Search for the cell housing the specified text and yield its [X, Y] center coordinate. 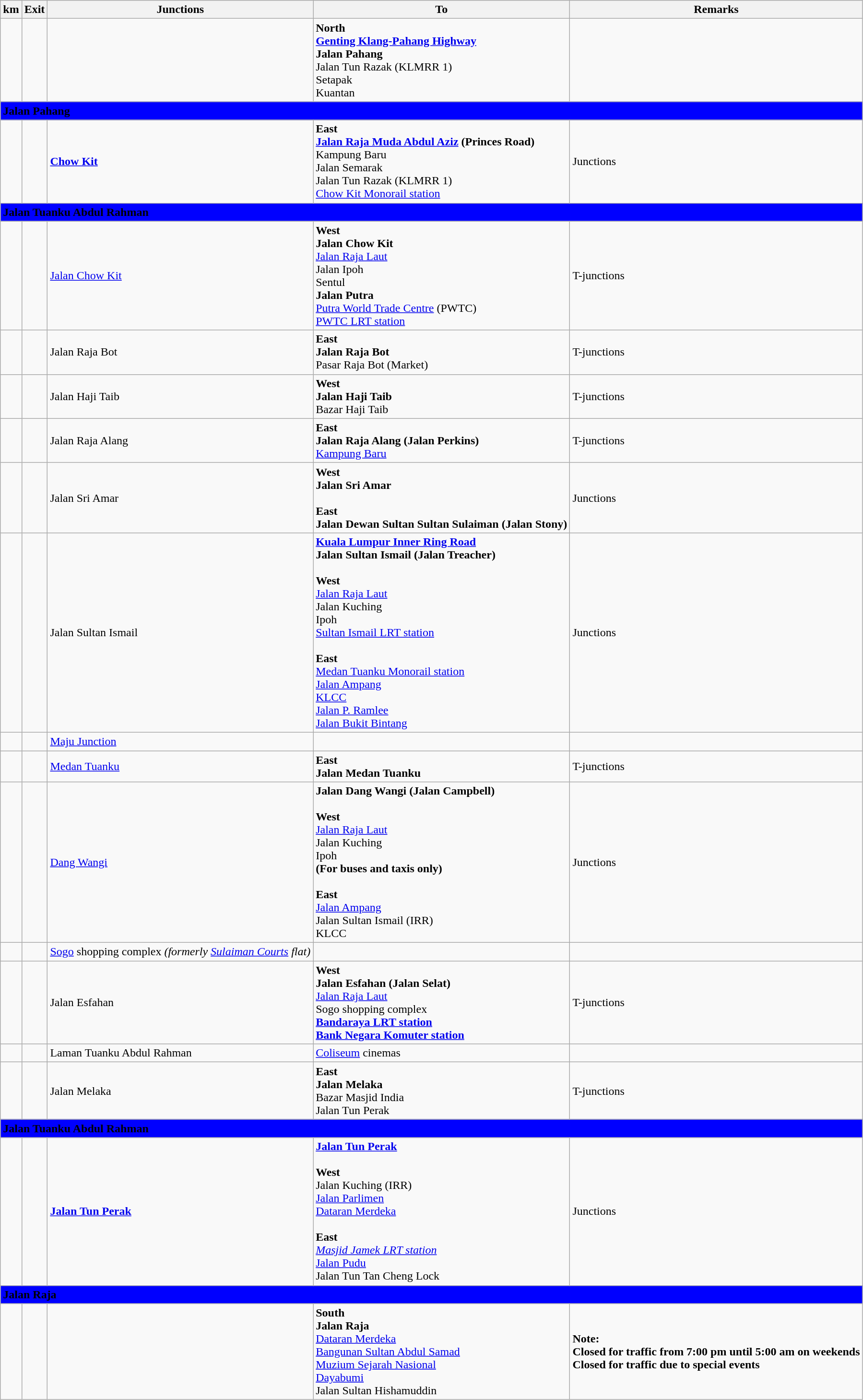
To [441, 10]
Remarks [716, 10]
Note:Closed for traffic from 7:00 pm until 5:00 am on weekendsClosed for traffic due to special events [716, 1352]
Maju Junction [180, 741]
Jalan Raja Bot [180, 352]
Jalan Haji Taib [180, 396]
Jalan Esfahan [180, 1003]
Jalan Chow Kit [180, 275]
Jalan Sultan Ismail [180, 632]
EastJalan Raja Alang (Jalan Perkins)Kampung Baru [441, 440]
SouthJalan RajaDataran MerdekaBangunan Sultan Abdul SamadMuzium Sejarah NasionalDayabumiJalan Sultan Hishamuddin [441, 1352]
Coliseum cinemas [441, 1053]
EastJalan Raja Muda Abdul Aziz (Princes Road)Kampung BaruJalan SemarakJalan Tun Razak (KLMRR 1) Chow Kit Monorail station [441, 161]
Jalan Dang Wangi (Jalan Campbell)WestJalan Raja LautJalan Kuching Ipoh(For buses and taxis only)EastJalan AmpangJalan Sultan Ismail (IRR)KLCC [441, 863]
EastJalan Raja BotPasar Raja Bot (Market) [441, 352]
Exit [35, 10]
Jalan Melaka [180, 1091]
Chow Kit [180, 161]
EastJalan MelakaBazar Masjid IndiaJalan Tun Perak [441, 1091]
EastJalan Medan Tuanku [441, 766]
Medan Tuanku [180, 766]
WestJalan Chow KitJalan Raja LautJalan IpohSentulJalan PutraPutra World Trade Centre (PWTC) PWTC LRT station [441, 275]
North Genting Klang-Pahang HighwayJalan PahangJalan Tun Razak (KLMRR 1)SetapakKuantan [441, 60]
Jalan Tun PerakWestJalan Kuching (IRR)Jalan Parlimen Dataran MerdekaEast Masjid Jamek LRT stationJalan PuduJalan Tun Tan Cheng Lock [441, 1211]
WestJalan Haji TaibBazar Haji Taib [441, 396]
Dang Wangi [180, 863]
WestJalan Esfahan (Jalan Selat)Jalan Raja Laut Sogo shopping complex Bandaraya LRT station Bank Negara Komuter station [441, 1003]
Jalan Tun Perak [180, 1211]
Jalan Raja [432, 1294]
Sogo shopping complex (formerly Sulaiman Courts flat) [180, 952]
Jalan Sri Amar [180, 498]
km [11, 10]
WestJalan Sri AmarEastJalan Dewan Sultan Sultan Sulaiman (Jalan Stony) [441, 498]
Jalan Pahang [432, 111]
Jalan Raja Alang [180, 440]
Laman Tuanku Abdul Rahman [180, 1053]
